Provide the [X, Y] coordinate of the cell's center where the given text is located.  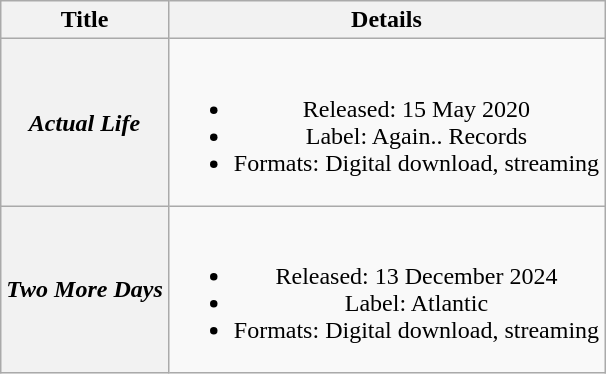
Two More Days [85, 290]
Released: 13 December 2024Label: AtlanticFormats: Digital download, streaming [386, 290]
Released: 15 May 2020Label: Again.. RecordsFormats: Digital download, streaming [386, 122]
Title [85, 20]
Details [386, 20]
Actual Life [85, 122]
